For the text-containing cell, return its midpoint in [X, Y] coordinate format. 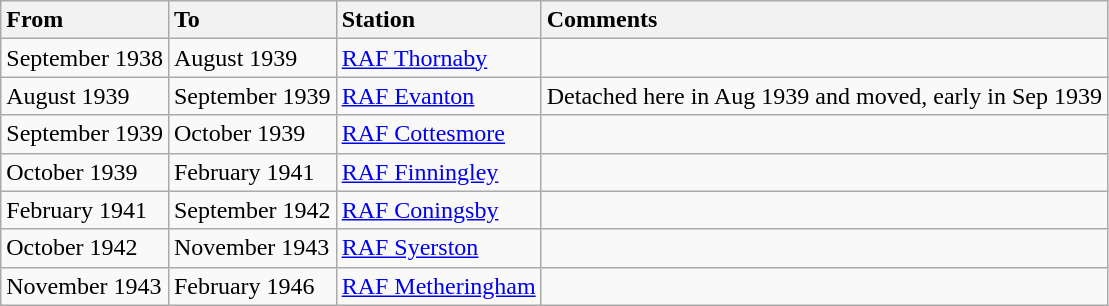
September 1942 [252, 210]
Detached here in Aug 1939 and moved, early in Sep 1939 [824, 96]
RAF Thornaby [438, 58]
RAF Cottesmore [438, 134]
RAF Finningley [438, 172]
Comments [824, 20]
RAF Coningsby [438, 210]
To [252, 20]
From [85, 20]
Station [438, 20]
RAF Evanton [438, 96]
RAF Metheringham [438, 286]
February 1946 [252, 286]
RAF Syerston [438, 248]
September 1938 [85, 58]
October 1942 [85, 248]
